Detect which cell encompasses the target text, then output its [X, Y] center coordinate. 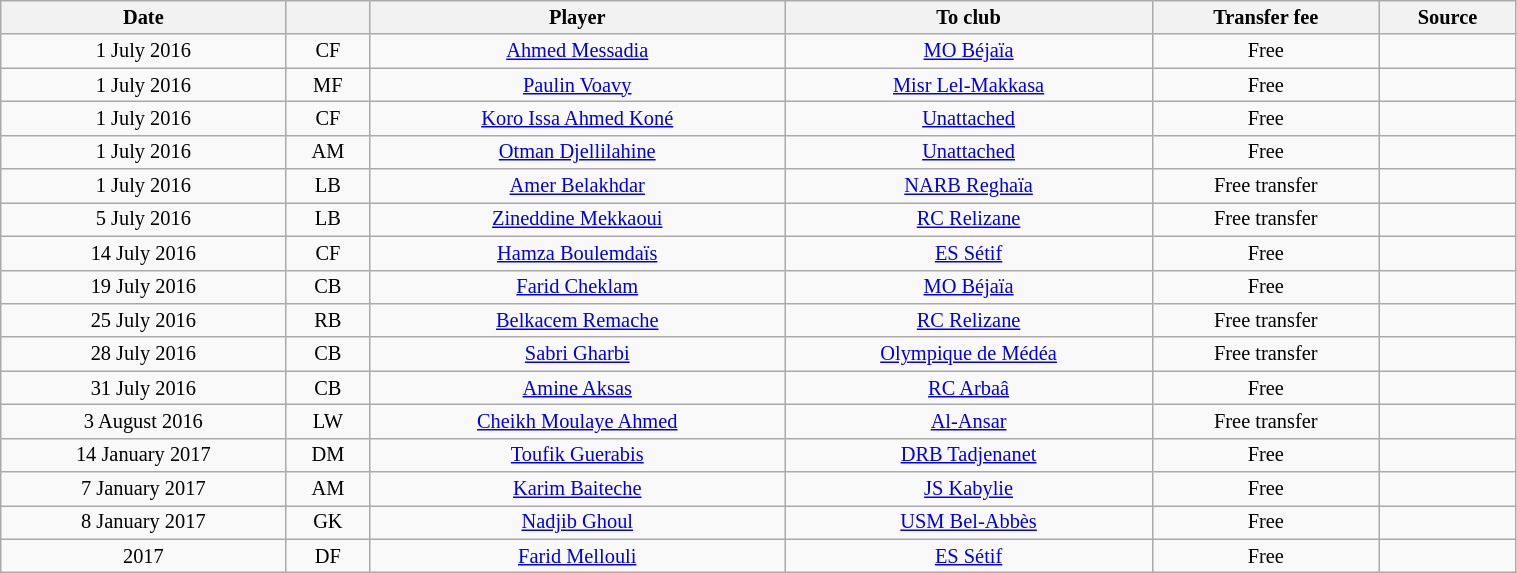
8 January 2017 [144, 522]
28 July 2016 [144, 354]
14 January 2017 [144, 455]
Transfer fee [1266, 17]
25 July 2016 [144, 320]
Farid Cheklam [578, 287]
JS Kabylie [969, 489]
DF [328, 556]
Amer Belakhdar [578, 186]
7 January 2017 [144, 489]
Ahmed Messadia [578, 51]
2017 [144, 556]
5 July 2016 [144, 219]
GK [328, 522]
Source [1448, 17]
Otman Djellilahine [578, 152]
Belkacem Remache [578, 320]
Player [578, 17]
USM Bel-Abbès [969, 522]
Paulin Voavy [578, 85]
Nadjib Ghoul [578, 522]
DRB Tadjenanet [969, 455]
Farid Mellouli [578, 556]
Karim Baiteche [578, 489]
NARB Reghaïa [969, 186]
Hamza Boulemdaïs [578, 253]
Amine Aksas [578, 388]
14 July 2016 [144, 253]
To club [969, 17]
MF [328, 85]
DM [328, 455]
3 August 2016 [144, 421]
Toufik Guerabis [578, 455]
LW [328, 421]
RB [328, 320]
Al-Ansar [969, 421]
31 July 2016 [144, 388]
Misr Lel-Makkasa [969, 85]
Sabri Gharbi [578, 354]
Olympique de Médéa [969, 354]
Zineddine Mekkaoui [578, 219]
Date [144, 17]
Koro Issa Ahmed Koné [578, 118]
19 July 2016 [144, 287]
Cheikh Moulaye Ahmed [578, 421]
RC Arbaâ [969, 388]
